Locate the cell with the specified text and output its (x, y) center coordinate. 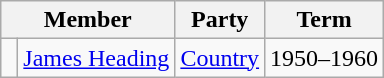
Country (220, 58)
1950–1960 (324, 58)
Member (88, 20)
Term (324, 20)
James Heading (96, 58)
Party (220, 20)
